Capture the cell that displays the provided text and extract its (X, Y) central coordinate. 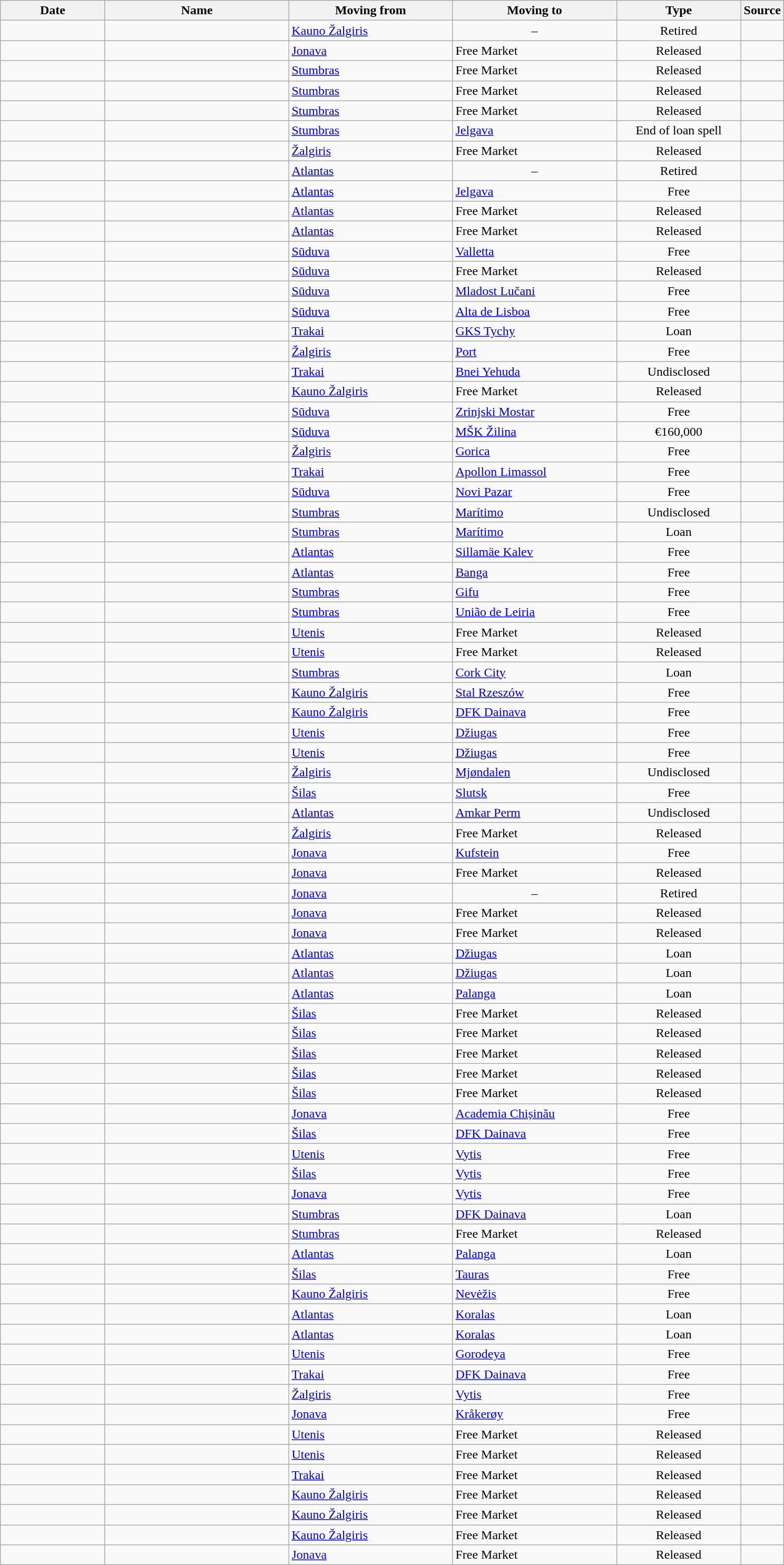
Gorodeya (534, 1354)
End of loan spell (679, 131)
Kråkerøy (534, 1414)
Mladost Lučani (534, 291)
Cork City (534, 672)
Tauras (534, 1274)
MŠK Žilina (534, 432)
Nevėžis (534, 1294)
Moving to (534, 11)
Amkar Perm (534, 813)
Moving from (371, 11)
GKS Tychy (534, 331)
Alta de Lisboa (534, 311)
Gifu (534, 592)
Stal Rzeszów (534, 692)
Date (53, 11)
Valletta (534, 251)
Port (534, 351)
Banga (534, 572)
€160,000 (679, 432)
Slutsk (534, 793)
Sillamäe Kalev (534, 552)
Kufstein (534, 853)
Apollon Limassol (534, 472)
Novi Pazar (534, 492)
Academia Chișinău (534, 1113)
Zrinjski Mostar (534, 412)
Source (762, 11)
Type (679, 11)
Mjøndalen (534, 772)
União de Leiria (534, 612)
Name (197, 11)
Gorica (534, 452)
Bnei Yehuda (534, 371)
